Return [x, y] of the center of cell containing provided text 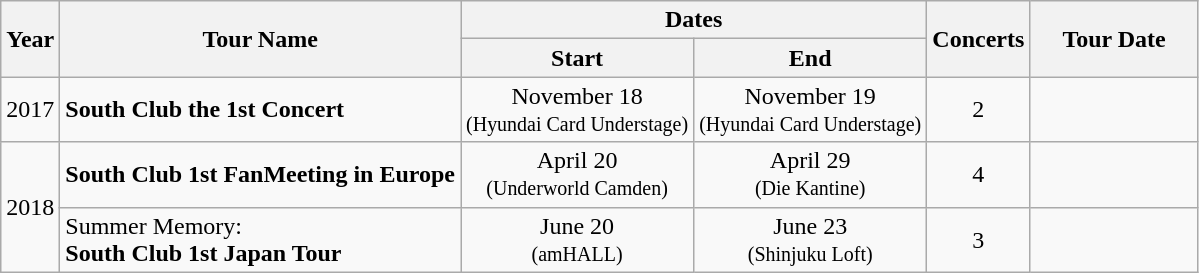
3 [978, 240]
Concerts [978, 39]
Start [576, 58]
Year [30, 39]
Tour Name [260, 39]
June 23(Shinjuku Loft) [810, 240]
Tour Date [1114, 39]
Dates [693, 20]
2017 [30, 110]
4 [978, 174]
2 [978, 110]
2018 [30, 207]
November 18(Hyundai Card Understage) [576, 110]
End [810, 58]
June 20(amHALL) [576, 240]
April 29(Die Kantine) [810, 174]
South Club the 1st Concert [260, 110]
April 20(Underworld Camden) [576, 174]
Summer Memory:South Club 1st Japan Tour [260, 240]
November 19(Hyundai Card Understage) [810, 110]
South Club 1st FanMeeting in Europe [260, 174]
